Find where the given text appears and provide that cell's center as [x, y] coordinate. 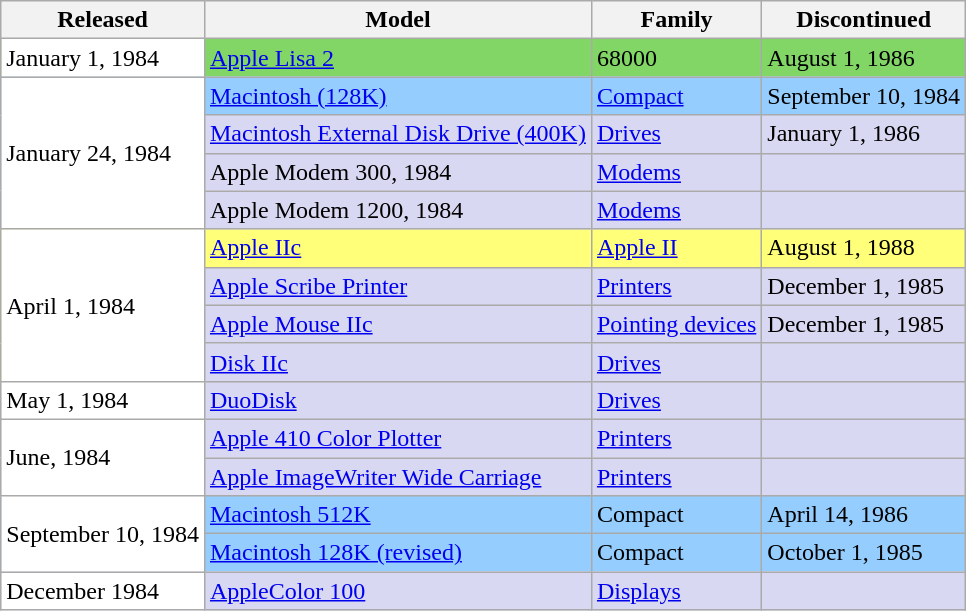
Model [398, 20]
DuoDisk [398, 400]
October 1, 1985 [864, 553]
AppleColor 100 [398, 591]
Macintosh (128K) [398, 96]
Macintosh 512K [398, 515]
January 1, 1986 [864, 134]
April 1, 1984 [103, 305]
Apple IIc [398, 248]
Displays [676, 591]
Macintosh External Disk Drive (400K) [398, 134]
May 1, 1984 [103, 400]
Apple Modem 1200, 1984 [398, 210]
Apple ImageWriter Wide Carriage [398, 477]
June, 1984 [103, 457]
April 14, 1986 [864, 515]
Apple Modem 300, 1984 [398, 172]
Pointing devices [676, 324]
Apple Mouse IIc [398, 324]
Disk IIc [398, 362]
December 1984 [103, 591]
Apple 410 Color Plotter [398, 438]
August 1, 1988 [864, 248]
Discontinued [864, 20]
Apple Scribe Printer [398, 286]
Apple II [676, 248]
68000 [676, 58]
Released [103, 20]
Macintosh 128K (revised) [398, 553]
August 1, 1986 [864, 58]
Apple Lisa 2 [398, 58]
January 24, 1984 [103, 153]
January 1, 1984 [103, 58]
Family [676, 20]
